Detect which cell encompasses the target text, then output its (x, y) center coordinate. 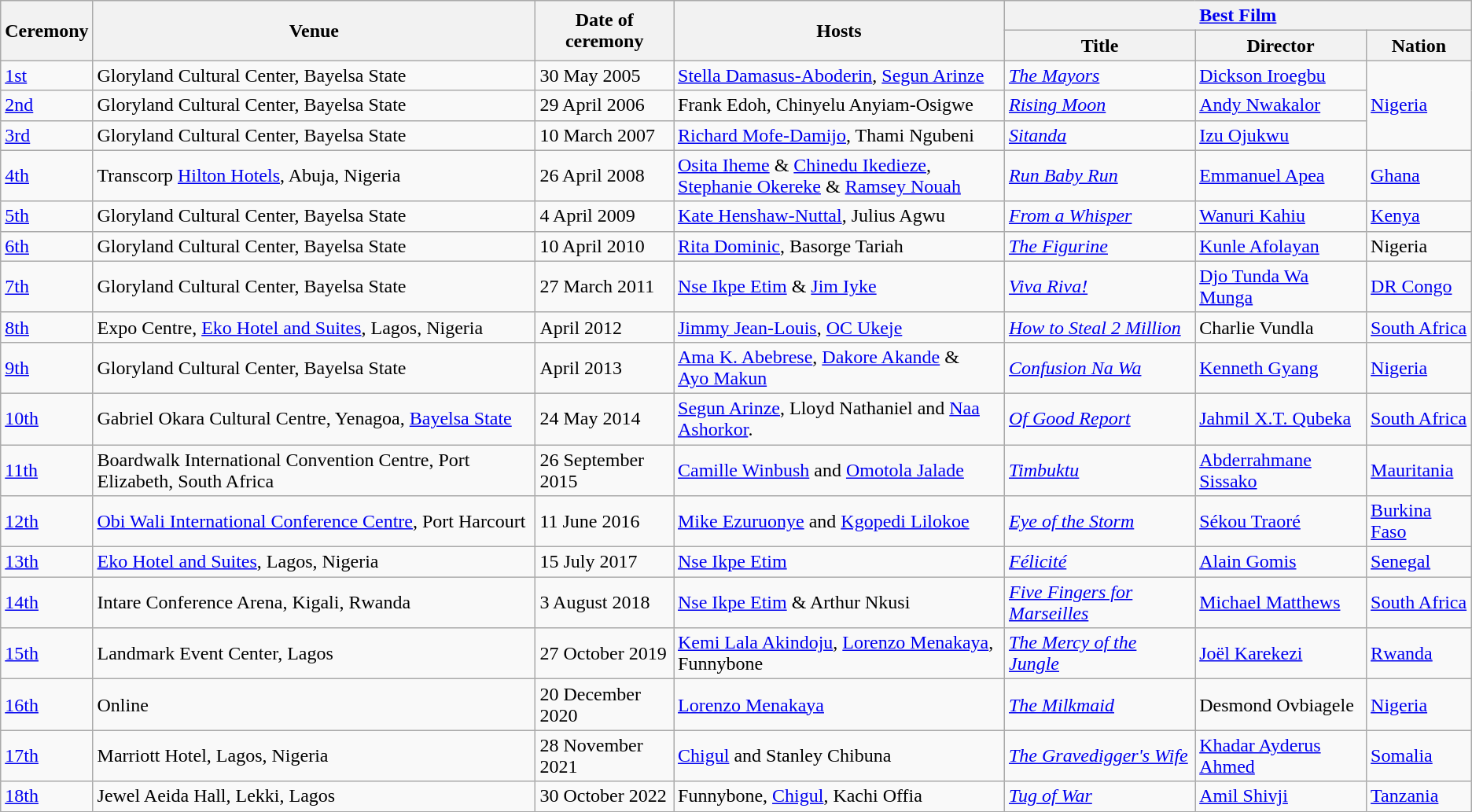
Mike Ezuruonye and Kgopedi Lilokoe (838, 522)
Best Film (1238, 16)
Jahmil X.T. Qubeka (1281, 418)
Hosts (838, 31)
Nse Ikpe Etim & Jim Iyke (838, 286)
Joël Karekezi (1281, 654)
Andy Nwakalor (1281, 105)
7th (47, 286)
29 April 2006 (605, 105)
Frank Edoh, Chinyelu Anyiam-Osigwe (838, 105)
Run Baby Run (1099, 176)
April 2013 (605, 368)
1st (47, 75)
Obi Wali International Conference Centre, Port Harcourt (315, 522)
Félicité (1099, 562)
Gabriel Okara Cultural Centre, Yenagoa, Bayelsa State (315, 418)
8th (47, 327)
12th (47, 522)
Lorenzo Menakaya (838, 704)
Ghana (1419, 176)
2nd (47, 105)
Online (315, 704)
Kenya (1419, 216)
Osita Iheme & Chinedu Ikedieze,Stephanie Okereke & Ramsey Nouah (838, 176)
The Figurine (1099, 246)
4th (47, 176)
24 May 2014 (605, 418)
Dickson Iroegbu (1281, 75)
Jimmy Jean-Louis, OC Ukeje (838, 327)
Djo Tunda Wa Munga (1281, 286)
11th (47, 470)
Rwanda (1419, 654)
Mauritania (1419, 470)
10 April 2010 (605, 246)
Desmond Ovbiagele (1281, 704)
Venue (315, 31)
Amil Shivji (1281, 796)
Sitanda (1099, 135)
The Milkmaid (1099, 704)
16th (47, 704)
The Mercy of the Jungle (1099, 654)
11 June 2016 (605, 522)
From a Whisper (1099, 216)
The Gravedigger's Wife (1099, 756)
Camille Winbush and Omotola Jalade (838, 470)
April 2012 (605, 327)
14th (47, 602)
Intare Conference Arena, Kigali, Rwanda (315, 602)
Kemi Lala Akindoju, Lorenzo Menakaya, Funnybone (838, 654)
9th (47, 368)
Rising Moon (1099, 105)
10 March 2007 (605, 135)
15 July 2017 (605, 562)
DR Congo (1419, 286)
Izu Ojukwu (1281, 135)
Eye of the Storm (1099, 522)
Abderrahmane Sissako (1281, 470)
Tanzania (1419, 796)
Nation (1419, 46)
4 April 2009 (605, 216)
Transcorp Hilton Hotels, Abuja, Nigeria (315, 176)
15th (47, 654)
Timbuktu (1099, 470)
Ama K. Abebrese, Dakore Akande & Ayo Makun (838, 368)
Senegal (1419, 562)
Kenneth Gyang (1281, 368)
13th (47, 562)
Nse Ikpe Etim & Arthur Nkusi (838, 602)
Nse Ikpe Etim (838, 562)
Director (1281, 46)
Michael Matthews (1281, 602)
Segun Arinze, Lloyd Nathaniel and Naa Ashorkor. (838, 418)
3 August 2018 (605, 602)
Five Fingers for Marseilles (1099, 602)
3rd (47, 135)
17th (47, 756)
Jewel Aeida Hall, Lekki, Lagos (315, 796)
20 December 2020 (605, 704)
Date of ceremony (605, 31)
Richard Mofe-Damijo, Thami Ngubeni (838, 135)
Eko Hotel and Suites, Lagos, Nigeria (315, 562)
Stella Damasus-Aboderin, Segun Arinze (838, 75)
Viva Riva! (1099, 286)
26 April 2008 (605, 176)
26 September 2015 (605, 470)
Confusion Na Wa (1099, 368)
Of Good Report (1099, 418)
The Mayors (1099, 75)
Kate Henshaw-Nuttal, Julius Agwu (838, 216)
Expo Centre, Eko Hotel and Suites, Lagos, Nigeria (315, 327)
5th (47, 216)
Landmark Event Center, Lagos (315, 654)
Sékou Traoré (1281, 522)
Rita Dominic, Basorge Tariah (838, 246)
Emmanuel Apea (1281, 176)
Somalia (1419, 756)
18th (47, 796)
Chigul and Stanley Chibuna (838, 756)
Alain Gomis (1281, 562)
27 March 2011 (605, 286)
6th (47, 246)
Kunle Afolayan (1281, 246)
Boardwalk International Convention Centre, Port Elizabeth, South Africa (315, 470)
Ceremony (47, 31)
How to Steal 2 Million (1099, 327)
Khadar Ayderus Ahmed (1281, 756)
30 October 2022 (605, 796)
Burkina Faso (1419, 522)
Marriott Hotel, Lagos, Nigeria (315, 756)
10th (47, 418)
Funnybone, Chigul, Kachi Offia (838, 796)
Charlie Vundla (1281, 327)
27 October 2019 (605, 654)
Tug of War (1099, 796)
28 November 2021 (605, 756)
30 May 2005 (605, 75)
Wanuri Kahiu (1281, 216)
Title (1099, 46)
